Return (x, y) of the center of cell containing provided text 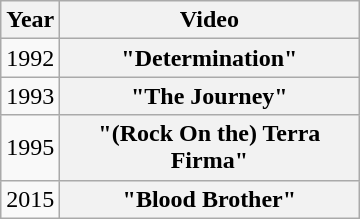
2015 (30, 199)
1993 (30, 96)
"Determination" (210, 58)
"The Journey" (210, 96)
"Blood Brother" (210, 199)
"(Rock On the) Terra Firma" (210, 148)
Video (210, 20)
1995 (30, 148)
Year (30, 20)
1992 (30, 58)
